For the text-containing cell, return its midpoint in (x, y) coordinate format. 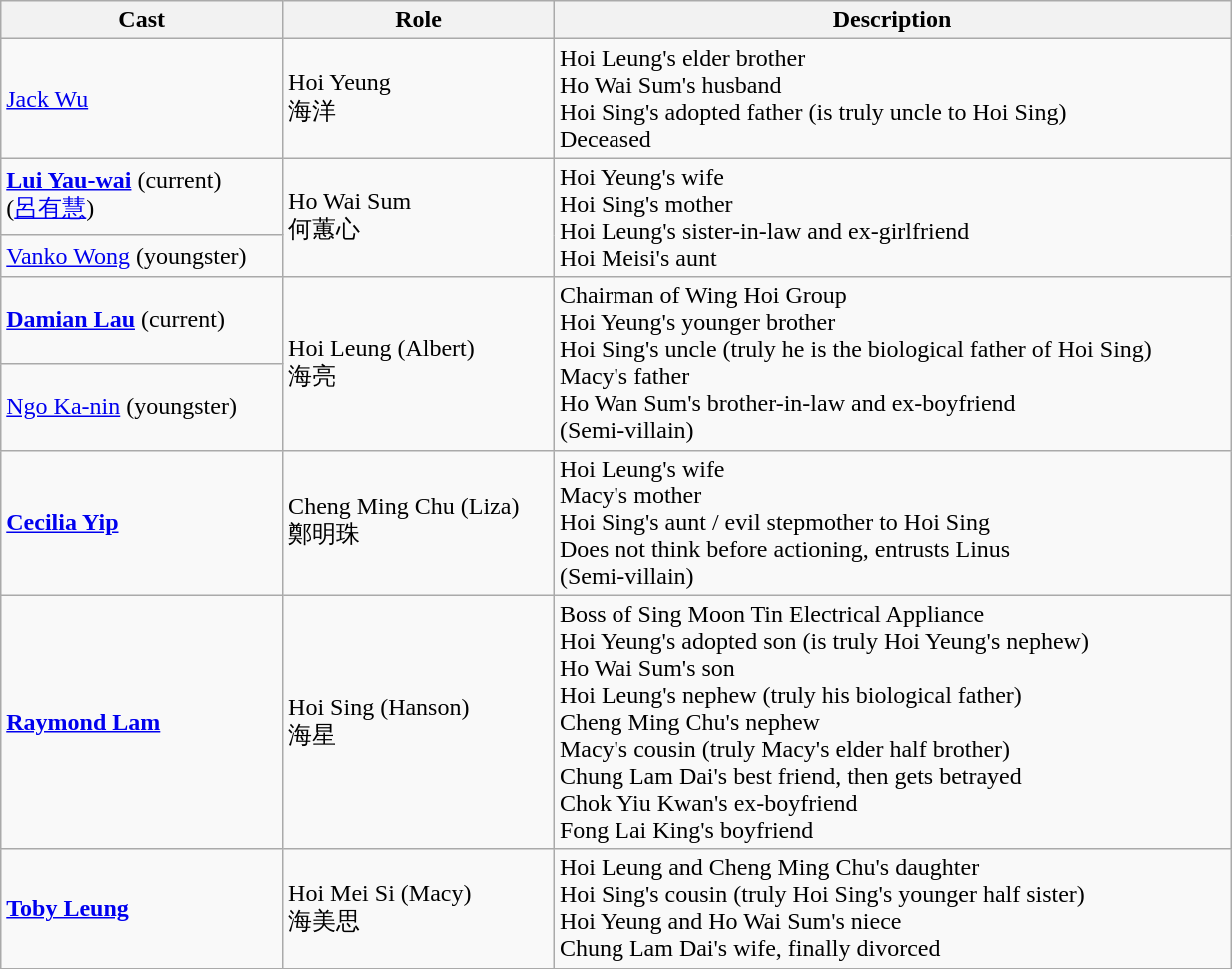
Hoi Leung's wifeMacy's motherHoi Sing's aunt / evil stepmother to Hoi Sing Does not think before actioning, entrusts Linus(Semi-villain) (891, 522)
Hoi Yeung's wifeHoi Sing's motherHoi Leung's sister-in-law and ex-girlfriendHoi Meisi's aunt (891, 218)
Raymond Lam (142, 722)
Cheng Ming Chu (Liza)鄭明珠 (419, 522)
Hoi Mei Si (Macy)海美思 (419, 909)
Description (891, 20)
Jack Wu (142, 98)
Lui Yau-wai (current)(呂有慧) (142, 196)
Vanko Wong (youngster) (142, 256)
Ho Wai Sum何蕙心 (419, 218)
Ngo Ka-nin (youngster) (142, 406)
Damian Lau (current) (142, 320)
Hoi Leung's elder brotherHo Wai Sum's husbandHoi Sing's adopted father (is truly uncle to Hoi Sing)Deceased (891, 98)
Hoi Yeung海洋 (419, 98)
Cast (142, 20)
Hoi Sing (Hanson)海星 (419, 722)
Toby Leung (142, 909)
Role (419, 20)
Cecilia Yip (142, 522)
Hoi Leung (Albert)海亮 (419, 364)
